Search for the cell housing the specified text and yield its [x, y] center coordinate. 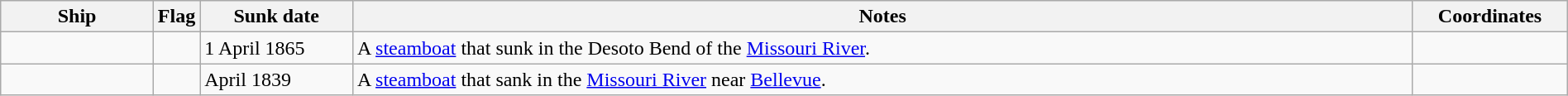
A steamboat that sunk in the Desoto Bend of the Missouri River. [883, 48]
A steamboat that sank in the Missouri River near Bellevue. [883, 79]
Flag [176, 17]
Ship [78, 17]
Coordinates [1490, 17]
1 April 1865 [276, 48]
Notes [883, 17]
April 1839 [276, 79]
Sunk date [276, 17]
